From the cell containing the given text, extract its center point as (x, y) coordinate. 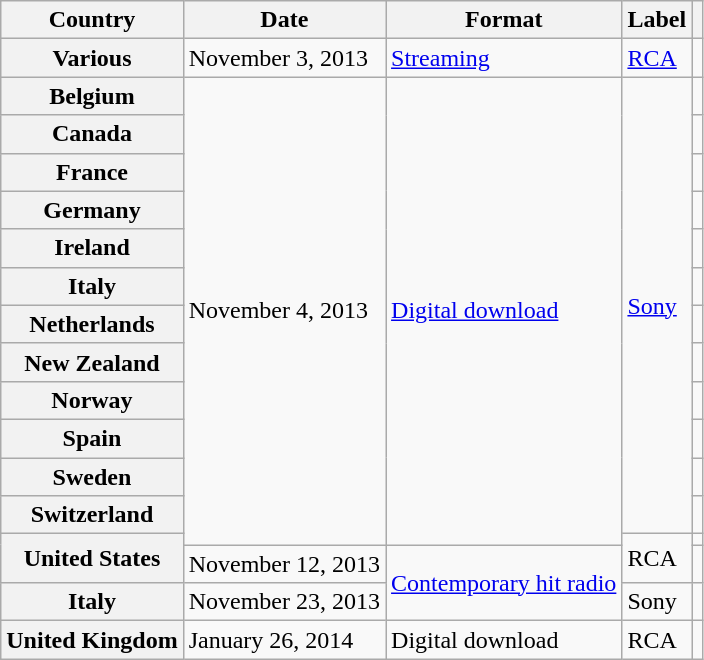
November 12, 2013 (284, 564)
Ireland (92, 248)
January 26, 2014 (284, 640)
Label (657, 20)
Norway (92, 400)
Format (504, 20)
Switzerland (92, 515)
Sweden (92, 477)
Contemporary hit radio (504, 583)
November 3, 2013 (284, 58)
Date (284, 20)
United Kingdom (92, 640)
Belgium (92, 96)
Various (92, 58)
November 23, 2013 (284, 602)
Netherlands (92, 324)
France (92, 172)
Country (92, 20)
Canada (92, 134)
Streaming (504, 58)
New Zealand (92, 362)
United States (92, 558)
November 4, 2013 (284, 311)
Germany (92, 210)
Spain (92, 438)
